For the text-containing cell, return its midpoint in [X, Y] coordinate format. 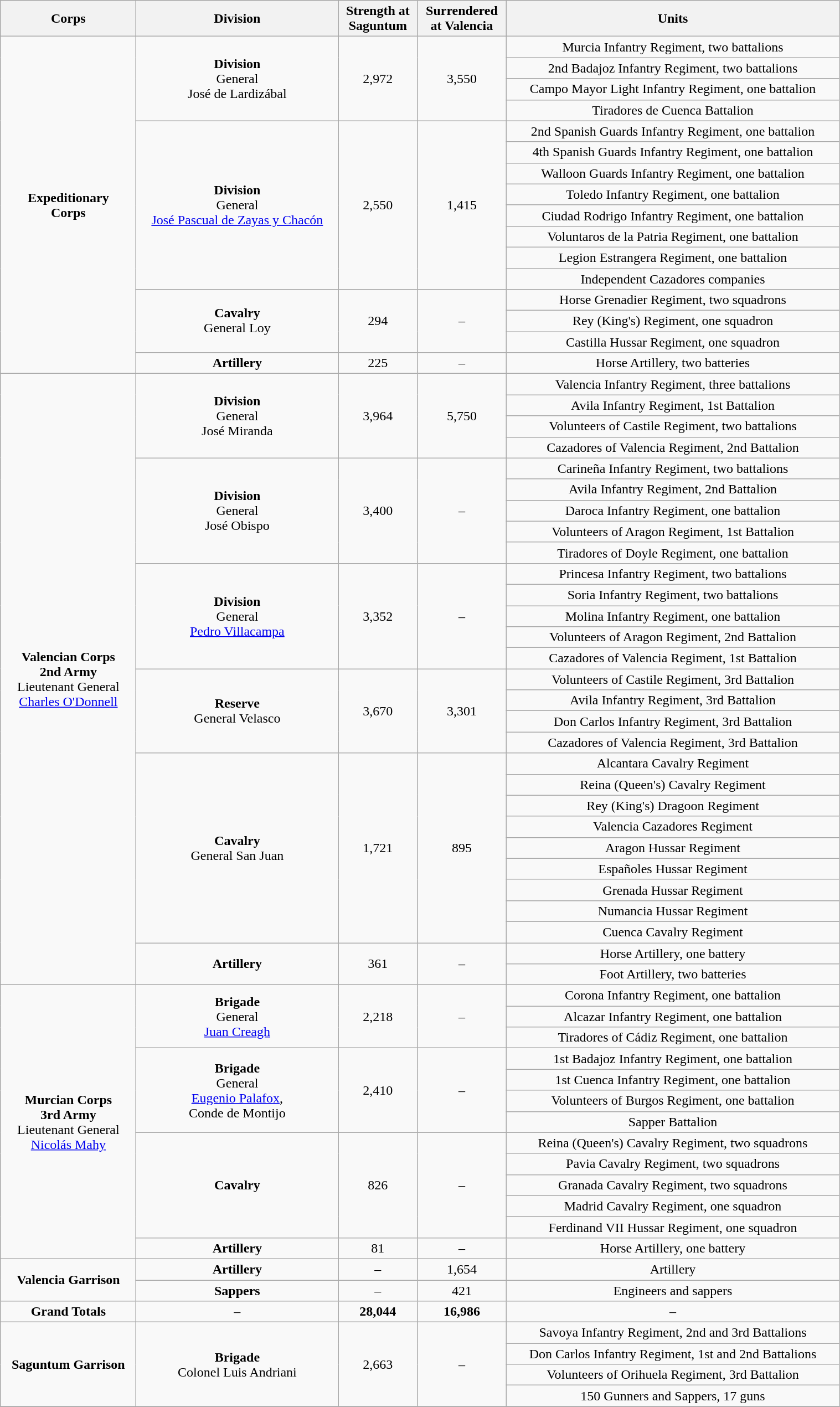
Savoya Infantry Regiment, 2nd and 3rd Battalions [673, 1333]
Ciudad Rodrigo Infantry Regiment, one battalion [673, 215]
2,972 [378, 79]
DivisionGeneralJosé Pascual de Zayas y Chacón [237, 205]
Independent Cazadores companies [673, 279]
Engineers and sappers [673, 1291]
2nd Badajoz Infantry Regiment, two battalions [673, 68]
Don Carlos Infantry Regiment, 3rd Battalion [673, 721]
3,550 [462, 79]
Volunteers of Castile Regiment, two battalions [673, 426]
Sappers [237, 1291]
Don Carlos Infantry Regiment, 1st and 2nd Battalions [673, 1354]
1st Cuenca Infantry Regiment, one battalion [673, 1080]
Walloon Guards Infantry Regiment, one battalion [673, 173]
Reina (Queen's) Cavalry Regiment [673, 785]
3,301 [462, 711]
Cazadores of Valencia Regiment, 3rd Battalion [673, 743]
Horse Grenadier Regiment, two squadrons [673, 300]
BrigadeGeneralJuan Creagh [237, 1017]
Castilla Hussar Regiment, one squadron [673, 342]
Tiradores of Doyle Regiment, one battalion [673, 553]
DivisionGeneralJosé de Lardizábal [237, 79]
Units [673, 19]
Corona Infantry Regiment, one battalion [673, 996]
Avila Infantry Regiment, 1st Battalion [673, 405]
Foot Artillery, two batteries [673, 975]
Tiradores de Cuenca Battalion [673, 110]
2,410 [378, 1090]
16,986 [462, 1312]
1,654 [462, 1269]
1,721 [378, 848]
361 [378, 963]
Cazadores of Valencia Regiment, 1st Battalion [673, 658]
1,415 [462, 205]
DivisionGeneralJosé Miranda [237, 416]
Surrenderedat Valencia [462, 19]
Saguntum Garrison [69, 1364]
Avila Infantry Regiment, 3rd Battalion [673, 700]
1st Badajoz Infantry Regiment, one battalion [673, 1059]
BrigadeGeneralEugenio Palafox,Conde de Montijo [237, 1090]
Pavia Cavalry Regiment, two squadrons [673, 1164]
CavalryGeneral San Juan [237, 848]
Rey (King's) Regiment, one squadron [673, 321]
150 Gunners and Sappers, 17 guns [673, 1396]
Soria Infantry Regiment, two battalions [673, 595]
Tiradores of Cádiz Regiment, one battalion [673, 1038]
Princesa Infantry Regiment, two battalions [673, 574]
Volunteers of Castile Regiment, 3rd Battalion [673, 679]
Voluntaros de la Patria Regiment, one battalion [673, 236]
4th Spanish Guards Infantry Regiment, one battalion [673, 152]
Sapper Battalion [673, 1122]
Granada Cavalry Regiment, two squadrons [673, 1185]
Reina (Queen's) Cavalry Regiment, two squadrons [673, 1143]
Volunteers of Aragon Regiment, 1st Battalion [673, 532]
Numancia Hussar Regiment [673, 911]
Alcantara Cavalry Regiment [673, 764]
Strength atSaguntum [378, 19]
225 [378, 363]
421 [462, 1291]
Grand Totals [69, 1312]
Valencia Garrison [69, 1280]
Corps [69, 19]
Españoles Hussar Regiment [673, 869]
DivisionGeneralJosé Obispo [237, 511]
Campo Mayor Light Infantry Regiment, one battalion [673, 89]
CavalryGeneral Loy [237, 321]
5,750 [462, 416]
DivisionGeneralPedro Villacampa [237, 616]
Horse Artillery, two batteries [673, 363]
Volunteers of Aragon Regiment, 2nd Battalion [673, 637]
2nd Spanish Guards Infantry Regiment, one battalion [673, 131]
Grenada Hussar Regiment [673, 890]
Toledo Infantry Regiment, one battalion [673, 194]
Madrid Cavalry Regiment, one squadron [673, 1206]
2,663 [378, 1364]
Legion Estrangera Regiment, one battalion [673, 257]
Volunteers of Orihuela Regiment, 3rd Battalion [673, 1375]
Alcazar Infantry Regiment, one battalion [673, 1017]
28,044 [378, 1312]
Molina Infantry Regiment, one battalion [673, 616]
BrigadeColonel Luis Andriani [237, 1364]
Daroca Infantry Regiment, one battalion [673, 511]
81 [378, 1248]
2,550 [378, 205]
Cazadores of Valencia Regiment, 2nd Battalion [673, 447]
Avila Infantry Regiment, 2nd Battalion [673, 489]
Ferdinand VII Hussar Regiment, one squadron [673, 1227]
2,218 [378, 1017]
Valencian Corps2nd ArmyLieutenant GeneralCharles O'Donnell [69, 679]
Aragon Hussar Regiment [673, 848]
Valencia Cazadores Regiment [673, 827]
Volunteers of Burgos Regiment, one battalion [673, 1101]
Cavalry [237, 1185]
895 [462, 848]
Valencia Infantry Regiment, three battalions [673, 384]
3,352 [378, 616]
ExpeditionaryCorps [69, 205]
294 [378, 321]
Rey (King's) Dragoon Regiment [673, 806]
Cuenca Cavalry Regiment [673, 932]
Carineña Infantry Regiment, two battalions [673, 468]
3,400 [378, 511]
Division [237, 19]
Murcia Infantry Regiment, two battalions [673, 47]
Murcian Corps3rd ArmyLieutenant GeneralNicolás Mahy [69, 1122]
3,670 [378, 711]
ReserveGeneral Velasco [237, 711]
826 [378, 1185]
3,964 [378, 416]
